Identify which cell holds the provided text, then report its [x, y] central coordinate. 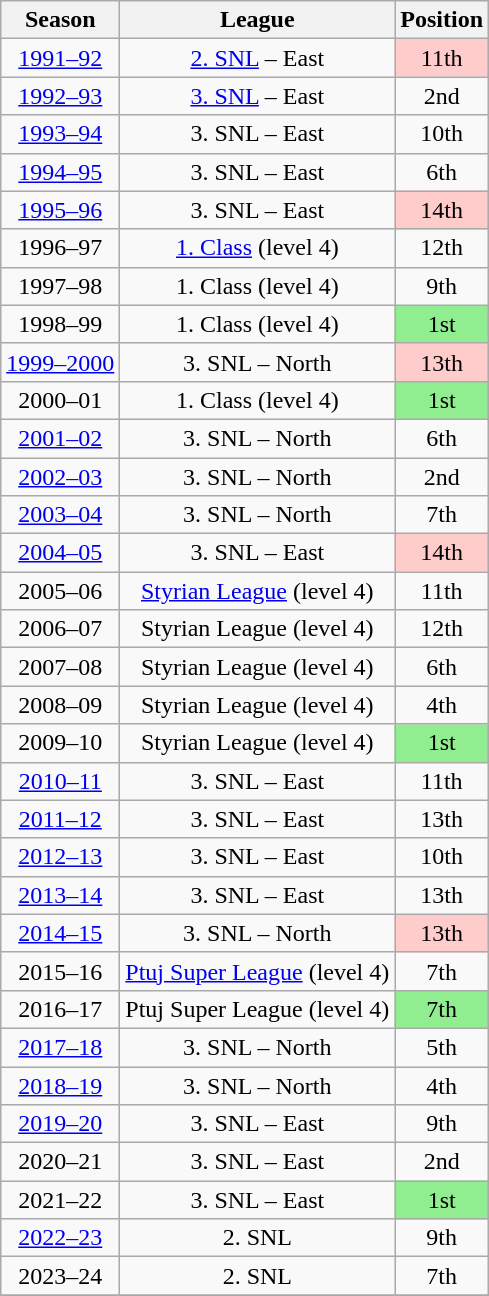
1995–96 [60, 210]
2001–02 [60, 438]
2023–24 [60, 1276]
2008–09 [60, 705]
Position [442, 20]
2016–17 [60, 1009]
Season [60, 20]
2. SNL – East [258, 58]
2011–12 [60, 819]
League [258, 20]
1992–93 [60, 96]
2000–01 [60, 400]
2020–21 [60, 1162]
2022–23 [60, 1238]
1998–99 [60, 324]
1999–2000 [60, 362]
2015–16 [60, 971]
2004–05 [60, 553]
2005–06 [60, 591]
2013–14 [60, 895]
1993–94 [60, 134]
2012–13 [60, 857]
2009–10 [60, 743]
1996–97 [60, 248]
2018–19 [60, 1085]
5th [442, 1047]
2003–04 [60, 515]
1991–92 [60, 58]
2019–20 [60, 1124]
1997–98 [60, 286]
1994–95 [60, 172]
2007–08 [60, 667]
2006–07 [60, 629]
2017–18 [60, 1047]
2002–03 [60, 477]
2010–11 [60, 781]
2014–15 [60, 933]
2021–22 [60, 1200]
